Capture the cell that displays the provided text and extract its (X, Y) central coordinate. 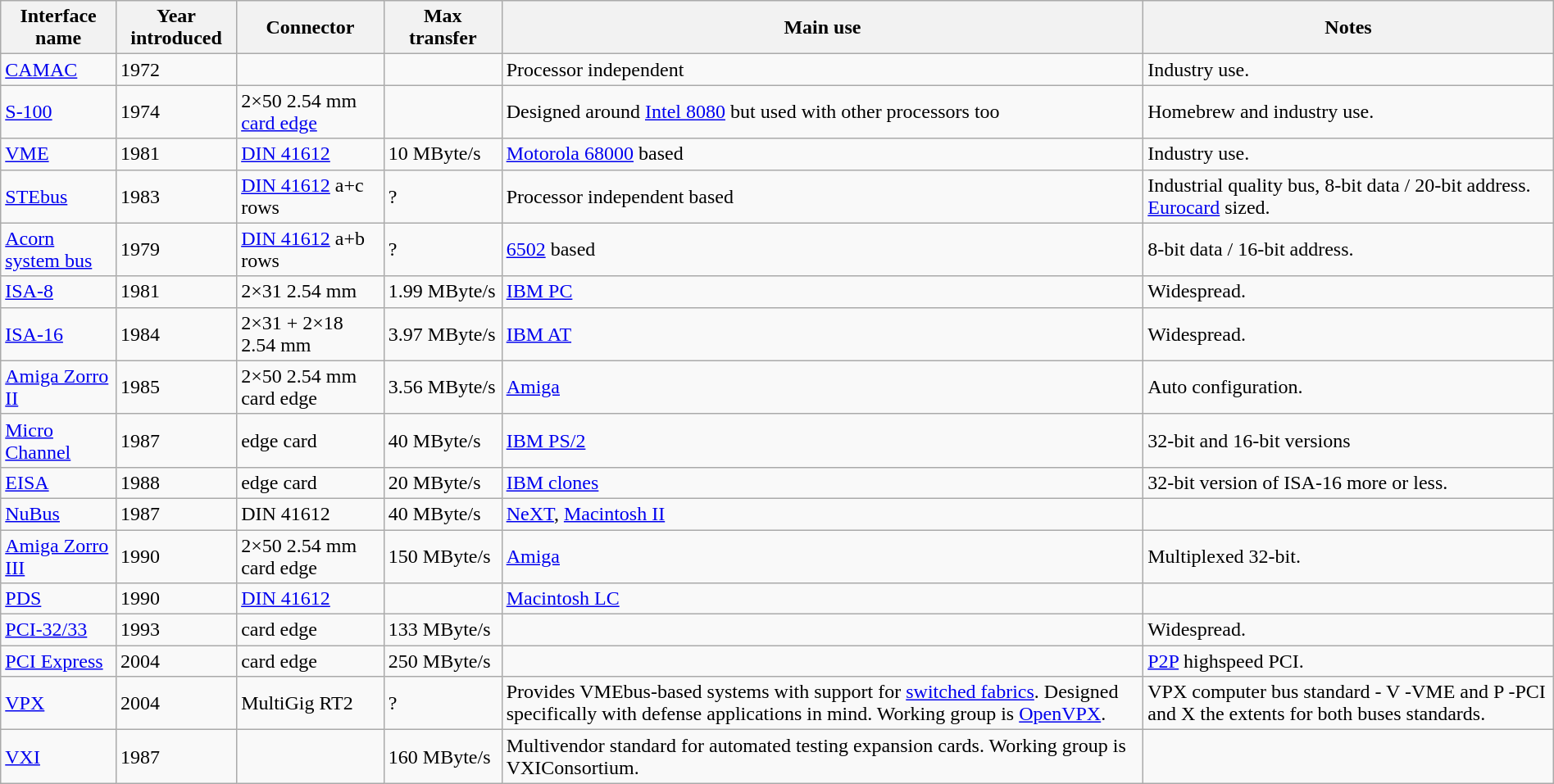
8-bit data / 16-bit address. (1349, 249)
DIN 41612 a+b rows (311, 249)
DIN 41612 a+c rows (311, 197)
160 MByte/s (443, 757)
1988 (175, 483)
Acorn system bus (59, 249)
Connector (311, 28)
Year introduced (175, 28)
PDS (59, 599)
PCI-32/33 (59, 630)
Amiga Zorro III (59, 555)
6502 based (823, 249)
Micro Channel (59, 441)
ISA-16 (59, 334)
1972 (175, 70)
150 MByte/s (443, 555)
20 MByte/s (443, 483)
Industrial quality bus, 8-bit data / 20-bit address. Eurocard sized. (1349, 197)
Designed around Intel 8080 but used with other processors too (823, 111)
CAMAC (59, 70)
ISA-8 (59, 292)
IBM AT (823, 334)
Provides VMEbus-based systems with support for switched fabrics. Designed specifically with defense applications in mind. Working group is OpenVPX. (823, 703)
NuBus (59, 514)
1974 (175, 111)
Multivendor standard for automated testing expansion cards. Working group is VXIConsortium. (823, 757)
1985 (175, 387)
P2P highspeed PCI. (1349, 661)
32-bit version of ISA-16 more or less. (1349, 483)
Auto configuration. (1349, 387)
VXI (59, 757)
MultiGig RT2 (311, 703)
Multiplexed 32-bit. (1349, 555)
VPX (59, 703)
S-100 (59, 111)
PCI Express (59, 661)
IBM clones (823, 483)
Motorola 68000 based (823, 154)
Amiga Zorro II (59, 387)
IBM PC (823, 292)
Processor independent (823, 70)
2×31 + 2×18 2.54 mm (311, 334)
250 MByte/s (443, 661)
Max transfer (443, 28)
Homebrew and industry use. (1349, 111)
Main use (823, 28)
1.99 MByte/s (443, 292)
EISA (59, 483)
2×31 2.54 mm (311, 292)
133 MByte/s (443, 630)
1983 (175, 197)
Processor independent based (823, 197)
VPX computer bus standard - V -VME and P -PCI and X the extents for both buses standards. (1349, 703)
32-bit and 16-bit versions (1349, 441)
Macintosh LC (823, 599)
1993 (175, 630)
1984 (175, 334)
STEbus (59, 197)
Interface name (59, 28)
3.56 MByte/s (443, 387)
NeXT, Macintosh II (823, 514)
Notes (1349, 28)
IBM PS/2 (823, 441)
3.97 MByte/s (443, 334)
1979 (175, 249)
10 MByte/s (443, 154)
VME (59, 154)
